Provide the [X, Y] coordinate of the cell's center where the given text is located.  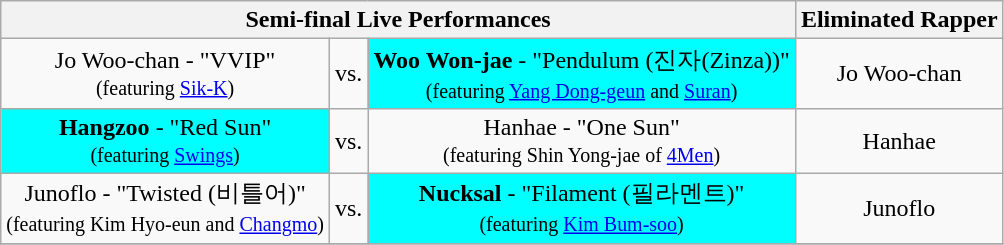
Hanhae [899, 140]
Semi-final Live Performances [398, 20]
Jo Woo-chan [899, 74]
Junoflo [899, 208]
Hangzoo - "Red Sun" (featuring Swings) [166, 140]
Junoflo - "Twisted (비틀어)" (featuring Kim Hyo-eun and Changmo) [166, 208]
Nucksal - "Filament (필라멘트)" (featuring Kim Bum-soo) [582, 208]
Woo Won-jae - "Pendulum (진자(Zinza))" (featuring Yang Dong-geun and Suran) [582, 74]
Jo Woo-chan - "VVIP" (featuring Sik-K) [166, 74]
Hanhae - "One Sun" (featuring Shin Yong-jae of 4Men) [582, 140]
Eliminated Rapper [899, 20]
